Pinpoint the cell where the given text exists, returning its [X, Y] midpoint coordinate. 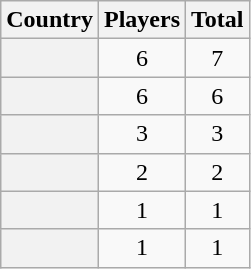
Players [142, 20]
Total [218, 20]
7 [218, 58]
Country [50, 20]
